Detect which cell encompasses the target text, then output its [x, y] center coordinate. 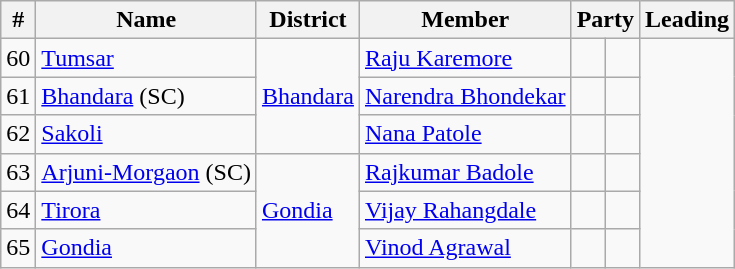
Nana Patole [465, 134]
64 [18, 210]
Vinod Agrawal [465, 248]
Sakoli [146, 134]
Narendra Bhondekar [465, 96]
Name [146, 20]
Party [605, 20]
63 [18, 172]
Rajkumar Badole [465, 172]
# [18, 20]
Arjuni-Morgaon (SC) [146, 172]
Member [465, 20]
61 [18, 96]
62 [18, 134]
Tirora [146, 210]
60 [18, 58]
Tumsar [146, 58]
Bhandara (SC) [146, 96]
Leading [686, 20]
District [308, 20]
65 [18, 248]
Raju Karemore [465, 58]
Bhandara [308, 96]
Vijay Rahangdale [465, 210]
